For the text-containing cell, return its midpoint in (x, y) coordinate format. 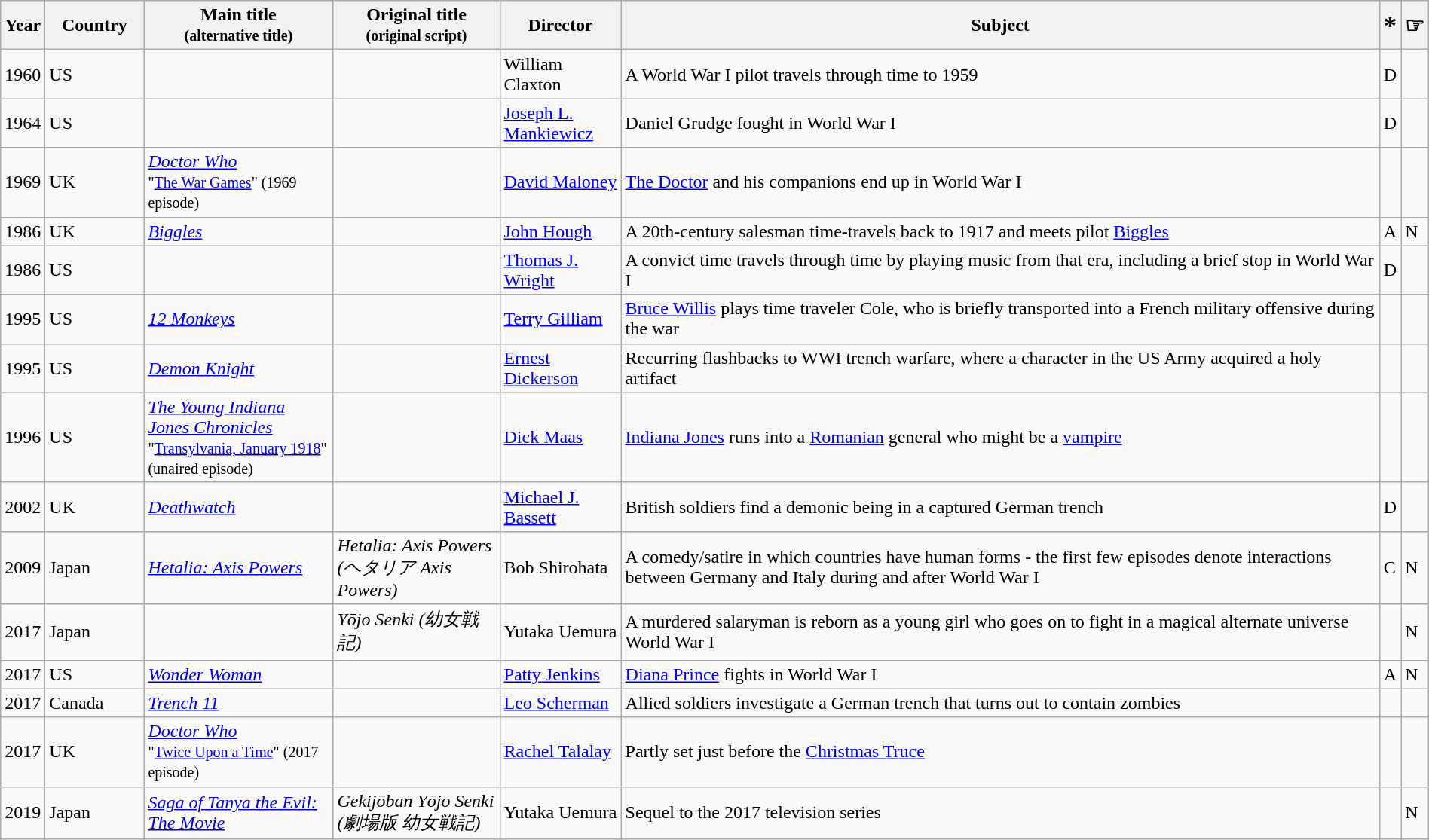
Doctor Who"Twice Upon a Time" (2017 episode) (238, 752)
Thomas J. Wright (561, 270)
Deathwatch (238, 506)
Patty Jenkins (561, 674)
1964 (23, 124)
Director (561, 26)
A 20th-century salesman time-travels back to 1917 and meets pilot Biggles (1000, 231)
☞ (1415, 26)
Main title(alternative title) (238, 26)
Wonder Woman (238, 674)
Sequel to the 2017 television series (1000, 813)
C (1390, 568)
2009 (23, 568)
Joseph L. Mankiewicz (561, 124)
A World War I pilot travels through time to 1959 (1000, 74)
Rachel Talalay (561, 752)
Leo Scherman (561, 703)
2002 (23, 506)
A murdered salaryman is reborn as a young girl who goes on to fight in a magical alternate universe World War I (1000, 632)
Hetalia: Axis Powers (238, 568)
William Claxton (561, 74)
Ernest Dickerson (561, 368)
1996 (23, 437)
Gekijōban Yōjo Senki (劇場版 幼女戦記) (416, 813)
The Young Indiana Jones Chronicles"Transylvania, January 1918" (unaired episode) (238, 437)
Canada (95, 703)
Country (95, 26)
Recurring flashbacks to WWI trench warfare, where a character in the US Army acquired a holy artifact (1000, 368)
Trench 11 (238, 703)
1960 (23, 74)
Hetalia: Axis Powers (ヘタリア Axis Powers) (416, 568)
John Hough (561, 231)
Bruce Willis plays time traveler Cole, who is briefly transported into a French military offensive during the war (1000, 319)
2019 (23, 813)
1969 (23, 182)
David Maloney (561, 182)
The Doctor and his companions end up in World War I (1000, 182)
British soldiers find a demonic being in a captured German trench (1000, 506)
Daniel Grudge fought in World War I (1000, 124)
Biggles (238, 231)
Bob Shirohata (561, 568)
Subject (1000, 26)
Diana Prince fights in World War I (1000, 674)
Yōjo Senki (幼女戦記) (416, 632)
Allied soldiers investigate a German trench that turns out to contain zombies (1000, 703)
Dick Maas (561, 437)
12 Monkeys (238, 319)
Year (23, 26)
Partly set just before the Christmas Truce (1000, 752)
Terry Gilliam (561, 319)
Original title(original script) (416, 26)
* (1390, 26)
Doctor Who"The War Games" (1969 episode) (238, 182)
Indiana Jones runs into a Romanian general who might be a vampire (1000, 437)
A convict time travels through time by playing music from that era, including a brief stop in World War I (1000, 270)
Michael J. Bassett (561, 506)
Saga of Tanya the Evil: The Movie (238, 813)
Demon Knight (238, 368)
